Pinpoint the cell where the given text exists, returning its (x, y) midpoint coordinate. 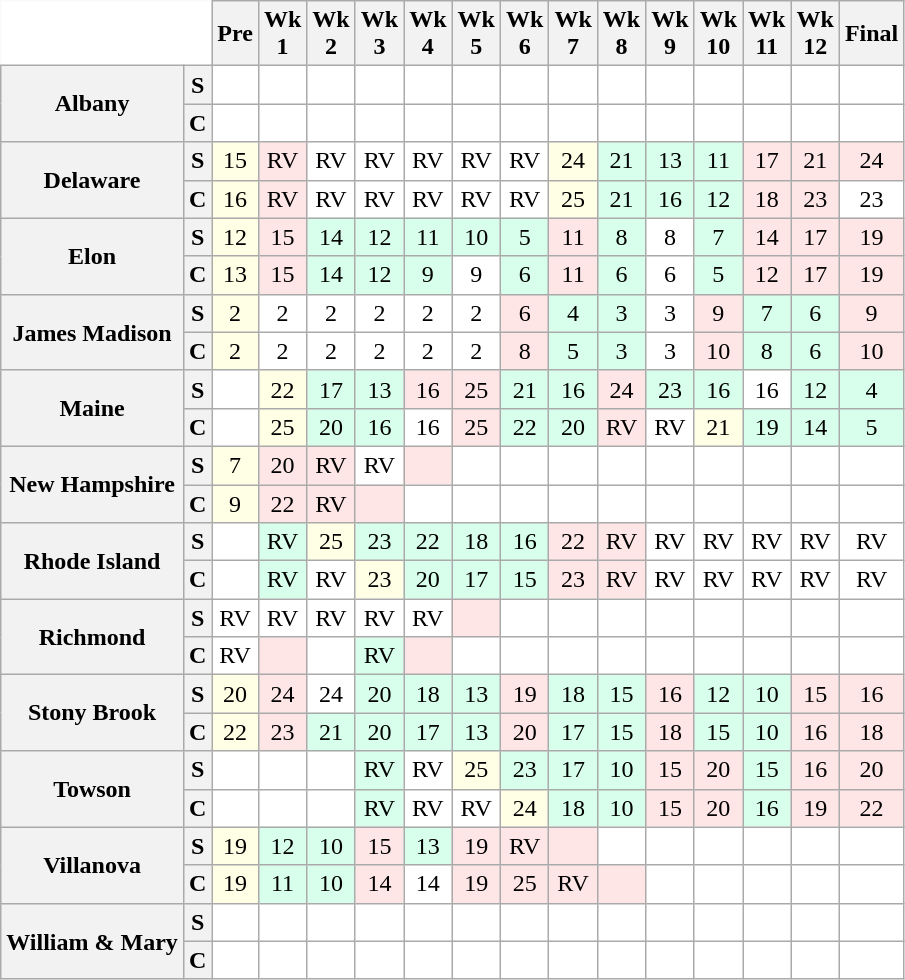
Towson (92, 789)
Wk9 (670, 34)
Villanova (92, 865)
Wk12 (815, 34)
Albany (92, 104)
Stony Brook (92, 713)
New Hampshire (92, 484)
Delaware (92, 180)
Wk11 (767, 34)
Wk5 (476, 34)
Richmond (92, 637)
Rhode Island (92, 561)
Wk7 (573, 34)
Wk2 (331, 34)
Wk8 (621, 34)
Wk4 (428, 34)
William & Mary (92, 941)
Final (871, 34)
Wk10 (718, 34)
Wk6 (524, 34)
Wk1 (282, 34)
Maine (92, 408)
James Madison (92, 332)
Pre (236, 34)
Elon (92, 256)
Wk3 (379, 34)
